Identify which cell holds the provided text, then report its [X, Y] central coordinate. 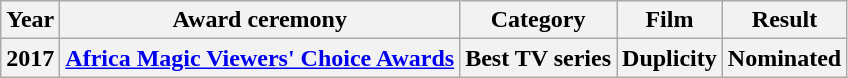
Best TV series [538, 58]
Award ceremony [260, 20]
Africa Magic Viewers' Choice Awards [260, 58]
Category [538, 20]
Duplicity [670, 58]
Result [784, 20]
Year [30, 20]
Nominated [784, 58]
2017 [30, 58]
Film [670, 20]
